Pinpoint the cell where the given text exists, returning its (x, y) midpoint coordinate. 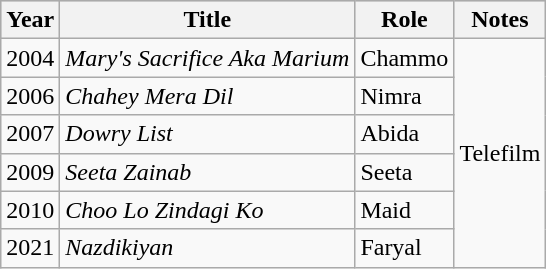
Dowry List (208, 134)
2006 (30, 96)
Telefilm (500, 153)
Role (404, 20)
Seeta (404, 172)
Maid (404, 210)
Year (30, 20)
Abida (404, 134)
Notes (500, 20)
Nimra (404, 96)
Faryal (404, 248)
Choo Lo Zindagi Ko (208, 210)
2007 (30, 134)
Nazdikiyan (208, 248)
2021 (30, 248)
Title (208, 20)
Chammo (404, 58)
Mary's Sacrifice Aka Marium (208, 58)
Seeta Zainab (208, 172)
2010 (30, 210)
Chahey Mera Dil (208, 96)
2009 (30, 172)
2004 (30, 58)
